For the text-containing cell, return its midpoint in (X, Y) coordinate format. 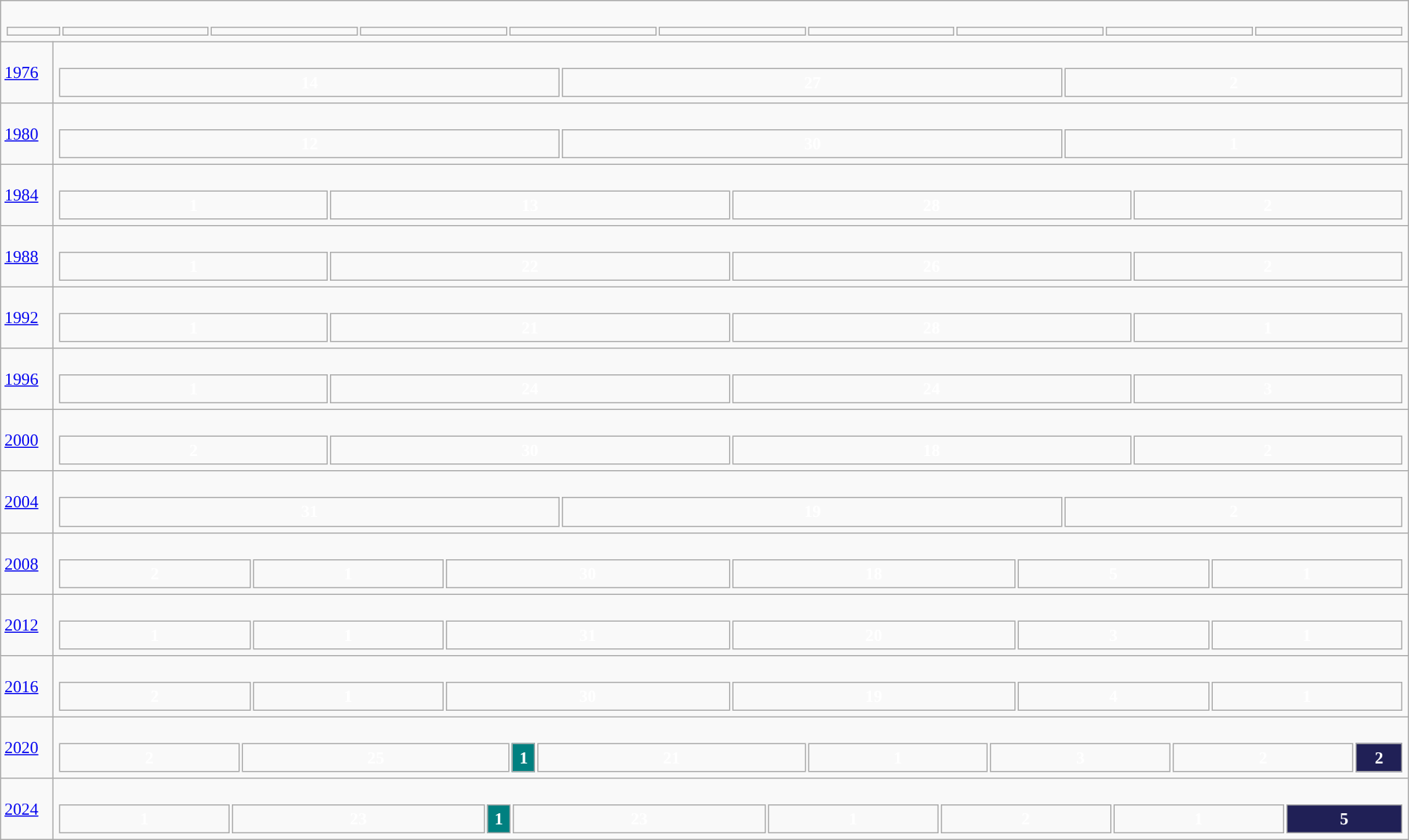
1 1 31 20 3 1 (731, 625)
2012 (27, 625)
1 13 28 2 (731, 195)
2020 (27, 747)
1988 (27, 257)
2 25 1 21 1 3 2 2 (731, 747)
1 22 26 2 (731, 257)
31 19 2 (731, 502)
2004 (27, 502)
1976 (27, 73)
2016 (27, 686)
1992 (27, 318)
13 (529, 205)
12 (310, 144)
2 1 30 18 5 1 (731, 563)
1984 (27, 195)
2024 (27, 810)
1980 (27, 134)
14 27 2 (731, 73)
4 (1113, 697)
27 (812, 82)
12 30 1 (731, 134)
2 30 18 2 (731, 441)
1 24 24 3 (731, 379)
25 (376, 758)
22 (529, 266)
2 1 30 19 4 1 (731, 686)
1 23 1 23 1 2 1 5 (731, 810)
14 (310, 82)
26 (932, 266)
1996 (27, 379)
1 21 28 1 (731, 318)
2000 (27, 441)
20 (874, 634)
2008 (27, 563)
